Identify which cell holds the provided text, then report its [X, Y] central coordinate. 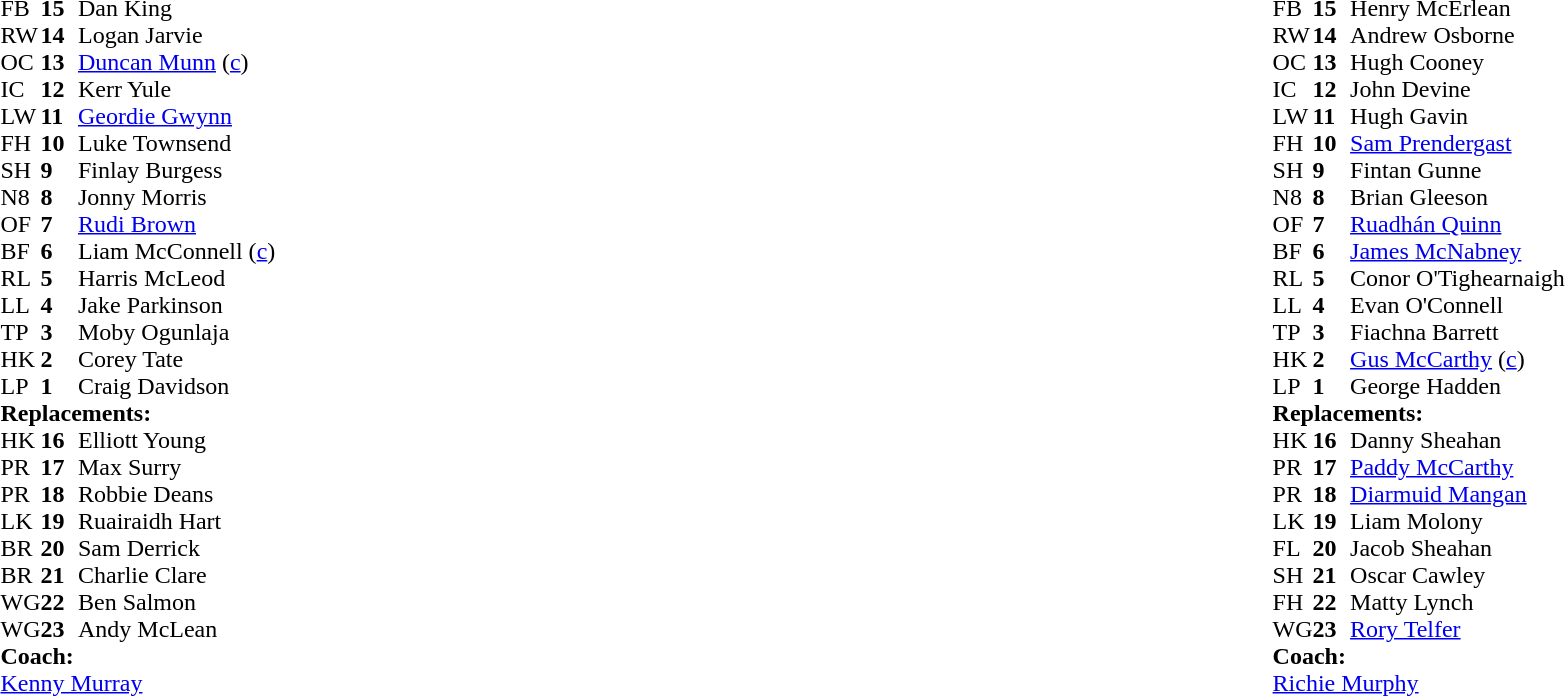
Max Surry [176, 468]
Harris McLeod [176, 278]
Sam Derrick [176, 548]
Jonny Morris [176, 198]
Robbie Deans [176, 494]
Danny Sheahan [1458, 440]
Fiachna Barrett [1458, 332]
Liam McConnell (c) [176, 252]
Jacob Sheahan [1458, 548]
Hugh Cooney [1458, 62]
Fintan Gunne [1458, 170]
Corey Tate [176, 360]
Ben Salmon [176, 602]
Hugh Gavin [1458, 116]
Kerr Yule [176, 90]
Moby Ogunlaja [176, 332]
Conor O'Tighearnaigh [1458, 278]
Duncan Munn (c) [176, 62]
John Devine [1458, 90]
Diarmuid Mangan [1458, 494]
James McNabney [1458, 252]
Andy McLean [176, 630]
Ruairaidh Hart [176, 522]
Brian Gleeson [1458, 198]
Geordie Gwynn [176, 116]
Matty Lynch [1458, 602]
George Hadden [1458, 386]
Gus McCarthy (c) [1458, 360]
Rudi Brown [176, 224]
Logan Jarvie [176, 36]
Evan O'Connell [1458, 306]
Jake Parkinson [176, 306]
FL [1293, 548]
Charlie Clare [176, 576]
Sam Prendergast [1458, 144]
Elliott Young [176, 440]
Rory Telfer [1458, 630]
Finlay Burgess [176, 170]
Luke Townsend [176, 144]
Andrew Osborne [1458, 36]
Liam Molony [1458, 522]
Craig Davidson [176, 386]
Ruadhán Quinn [1458, 224]
Paddy McCarthy [1458, 468]
Oscar Cawley [1458, 576]
